Provide the [x, y] coordinate of the cell's center where the given text is located.  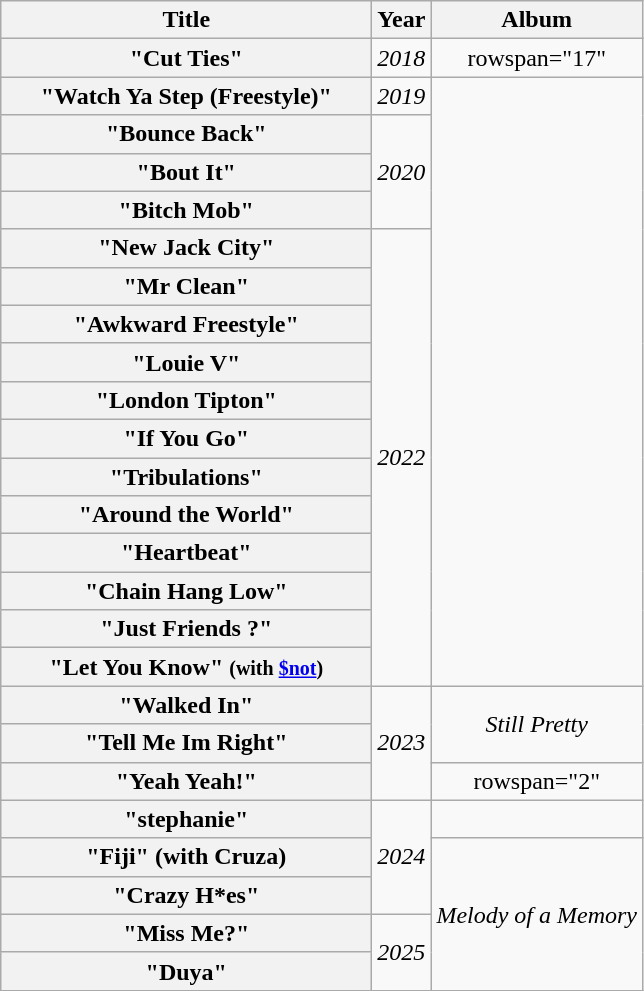
2019 [402, 96]
2020 [402, 172]
"Bout It" [186, 172]
"Mr Clean" [186, 286]
"Cut Ties" [186, 58]
"Chain Hang Low" [186, 591]
"Bounce Back" [186, 134]
"Duya" [186, 971]
"New Jack City" [186, 248]
"Yeah Yeah!" [186, 781]
"Tell Me Im Right" [186, 743]
2025 [402, 952]
"Walked In" [186, 705]
2024 [402, 857]
rowspan="2" [537, 781]
Album [537, 20]
"Just Friends ?" [186, 629]
"Miss Me?" [186, 933]
"Watch Ya Step (Freestyle)" [186, 96]
"If You Go" [186, 438]
"Heartbeat" [186, 553]
"Fiji" (with Cruza) [186, 857]
"Crazy H*es" [186, 895]
"Bitch Mob" [186, 210]
"Around the World" [186, 515]
"Let You Know" (with $not) [186, 667]
2023 [402, 743]
"stephanie" [186, 819]
Melody of a Memory [537, 914]
Still Pretty [537, 724]
2022 [402, 458]
"Awkward Freestyle" [186, 324]
Year [402, 20]
"Tribulations" [186, 477]
rowspan="17" [537, 58]
"Louie V" [186, 362]
"London Tipton" [186, 400]
2018 [402, 58]
Title [186, 20]
